Capture the cell that displays the provided text and extract its [X, Y] central coordinate. 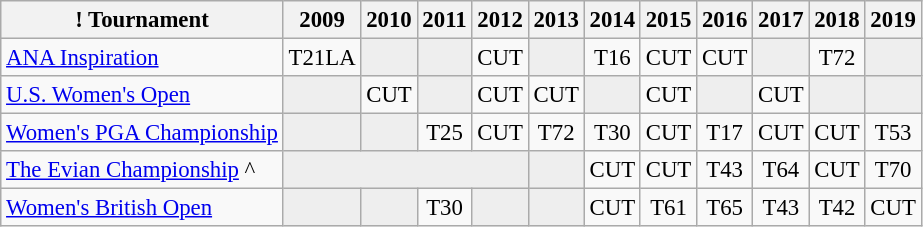
U.S. Women's Open [142, 95]
! Tournament [142, 20]
2012 [500, 20]
Women's British Open [142, 208]
Women's PGA Championship [142, 133]
T65 [725, 208]
The Evian Championship ^ [142, 170]
2019 [893, 20]
2009 [322, 20]
T61 [668, 208]
T64 [781, 170]
ANA Inspiration [142, 58]
2017 [781, 20]
2018 [837, 20]
2010 [389, 20]
2011 [444, 20]
2013 [556, 20]
2016 [725, 20]
T42 [837, 208]
T25 [444, 133]
2015 [668, 20]
T70 [893, 170]
T17 [725, 133]
2014 [612, 20]
T21LA [322, 58]
T16 [612, 58]
T53 [893, 133]
